Locate the cell with the specified text and output its [x, y] center coordinate. 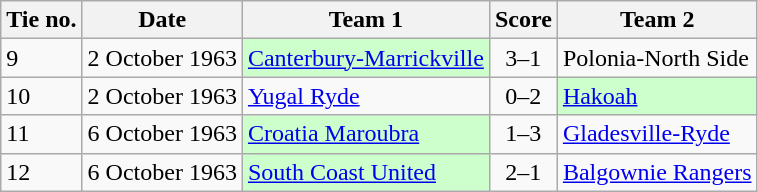
Canterbury-Marrickville [366, 58]
12 [42, 172]
Yugal Ryde [366, 96]
Balgownie Rangers [657, 172]
Date [162, 20]
10 [42, 96]
Team 1 [366, 20]
Hakoah [657, 96]
0–2 [523, 96]
3–1 [523, 58]
Team 2 [657, 20]
1–3 [523, 134]
Polonia-North Side [657, 58]
South Coast United [366, 172]
Croatia Maroubra [366, 134]
Gladesville-Ryde [657, 134]
2–1 [523, 172]
Score [523, 20]
11 [42, 134]
Tie no. [42, 20]
9 [42, 58]
